From the cell containing the given text, extract its center point as [x, y] coordinate. 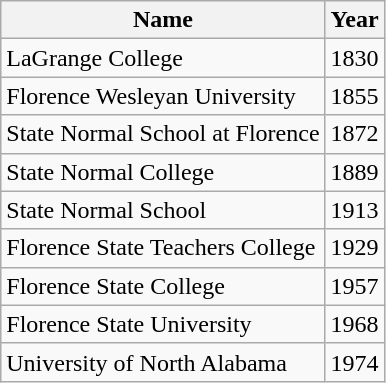
Florence State Teachers College [163, 248]
1889 [354, 172]
1830 [354, 58]
Name [163, 20]
1913 [354, 210]
1855 [354, 96]
1974 [354, 362]
1957 [354, 286]
Year [354, 20]
State Normal School [163, 210]
Florence Wesleyan University [163, 96]
1872 [354, 134]
Florence State University [163, 324]
State Normal College [163, 172]
LaGrange College [163, 58]
State Normal School at Florence [163, 134]
University of North Alabama [163, 362]
1929 [354, 248]
Florence State College [163, 286]
1968 [354, 324]
